Output the [X, Y] coordinate of the center of the cell containing the given text.  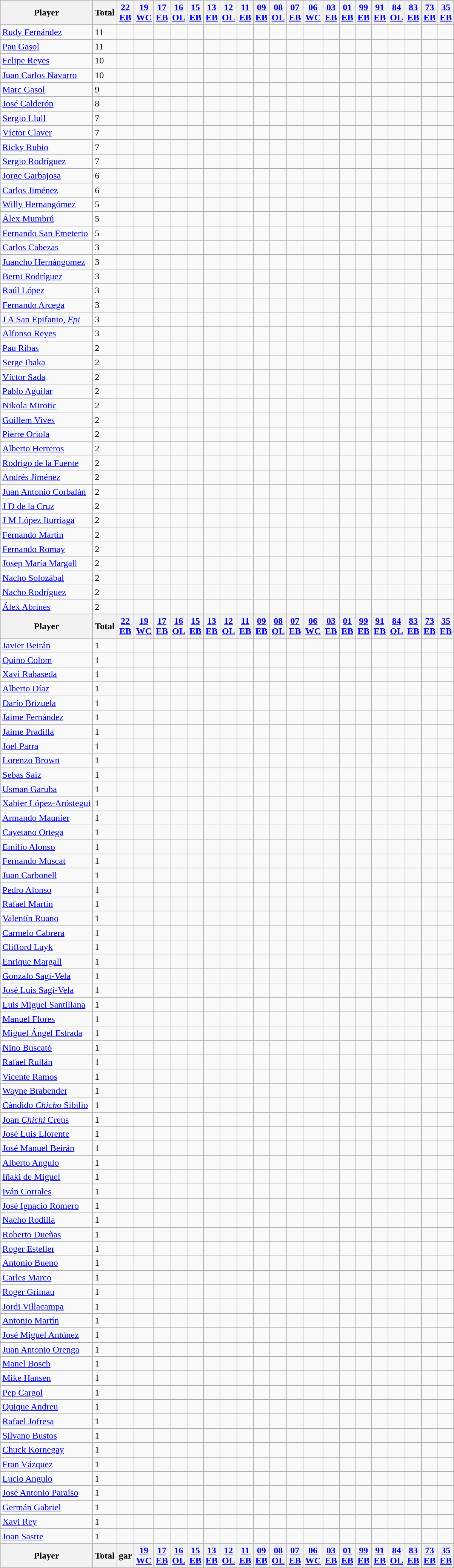
Cándido Chicho Sibilio [47, 1105]
9 [105, 89]
Joan Sastre [47, 1536]
Alfonso Reyes [47, 334]
Xavi Rey [47, 1522]
Alberto Díaz [47, 689]
Pau Ribas [47, 348]
Luis Miguel Santillana [47, 1005]
Usman Garuba [47, 789]
Darío Brizuela [47, 703]
Rudy Fernández [47, 32]
Pau Gasol [47, 46]
Mike Hansen [47, 1378]
Sebas Saiz [47, 775]
Manel Bosch [47, 1364]
Nikola Mirotic [47, 405]
Valentín Ruano [47, 919]
Quino Colom [47, 660]
Iñaki de Miguel [47, 1177]
Juan Carlos Navarro [47, 75]
Rafael Jofresa [47, 1421]
Gonzalo Sagi-Vela [47, 976]
Silvano Bustos [47, 1436]
Víctor Sada [47, 377]
Jorge Garbajosa [47, 175]
Joel Parra [47, 746]
Enrique Margall [47, 962]
Raúl López [47, 291]
José Antonio Paraíso [47, 1493]
Fran Vázquez [47, 1464]
Quique Andreu [47, 1407]
José Manuel Beirán [47, 1148]
Antonio Bueno [47, 1263]
Rafael Rullán [47, 1062]
Rafael Martín [47, 904]
Jaime Pradilla [47, 732]
Willy Hernangómez [47, 205]
Xabier López-Aróstegui [47, 803]
Armando Maunier [47, 818]
J A San Epifanio, Epi [47, 319]
Berni Rodríguez [47, 276]
Nacho Solozábal [47, 578]
Marc Gasol [47, 89]
Carles Marco [47, 1277]
Xavi Rabaseda [47, 674]
Fernando Martín [47, 535]
Cayetano Ortega [47, 832]
Carmelo Cabrera [47, 933]
Alberto Herreros [47, 449]
Nacho Rodilla [47, 1220]
Juan Carbonell [47, 875]
Roberto Dueñas [47, 1234]
J D de la Cruz [47, 506]
Josep María Margall [47, 563]
Alberto Angulo [47, 1163]
Javier Beirán [47, 645]
Felipe Reyes [47, 61]
Joan Chichi Creus [47, 1120]
Roger Esteller [47, 1249]
Antonio Martín [47, 1320]
Miguel Ángel Estrada [47, 1033]
José Luis Llorente [47, 1134]
Iván Corrales [47, 1191]
Álex Abrines [47, 606]
Clifford Luyk [47, 947]
Juan Antonio Corbalán [47, 492]
José Calderón [47, 104]
José Ignacio Romero [47, 1206]
José Luis Sagi-Vela [47, 990]
Sergio Rodríguez [47, 161]
Andrés Jiménez [47, 477]
Carlos Jiménez [47, 190]
José Miguel Antúnez [47, 1335]
Fernando Muscat [47, 861]
J M López Iturriaga [47, 520]
Manuel Flores [47, 1019]
Guillem Vives [47, 420]
gar [125, 1556]
Sergio Llull [47, 118]
Lucio Angulo [47, 1479]
Pierre Oriola [47, 434]
Roger Grimau [47, 1292]
Pablo Aguilar [47, 391]
Fernando Arcega [47, 305]
Fernando San Emeterio [47, 233]
Fernando Romay [47, 549]
Germán Gabriel [47, 1507]
Emilio Alonso [47, 846]
Pedro Alonso [47, 889]
Víctor Claver [47, 132]
Carlos Cabezas [47, 248]
Pep Cargol [47, 1393]
Chuck Kornegay [47, 1450]
Jordi Villacampa [47, 1306]
Ricky Rubio [47, 147]
Vicente Ramos [47, 1076]
Juancho Hernángomez [47, 262]
Nino Buscató [47, 1048]
Wayne Brabender [47, 1091]
Álex Mumbrú [47, 219]
Lorenzo Brown [47, 760]
8 [105, 104]
Juan Antonio Orenga [47, 1349]
Nacho Rodríguez [47, 592]
Serge Ibaka [47, 362]
Rodrigo de la Fuente [47, 463]
Jaime Fernández [47, 717]
